Capture the cell that displays the provided text and extract its (x, y) central coordinate. 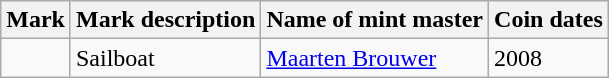
Maarten Brouwer (375, 58)
Coin dates (549, 20)
Mark (36, 20)
Mark description (165, 20)
2008 (549, 58)
Name of mint master (375, 20)
Sailboat (165, 58)
